Identify which cell holds the provided text, then report its [x, y] central coordinate. 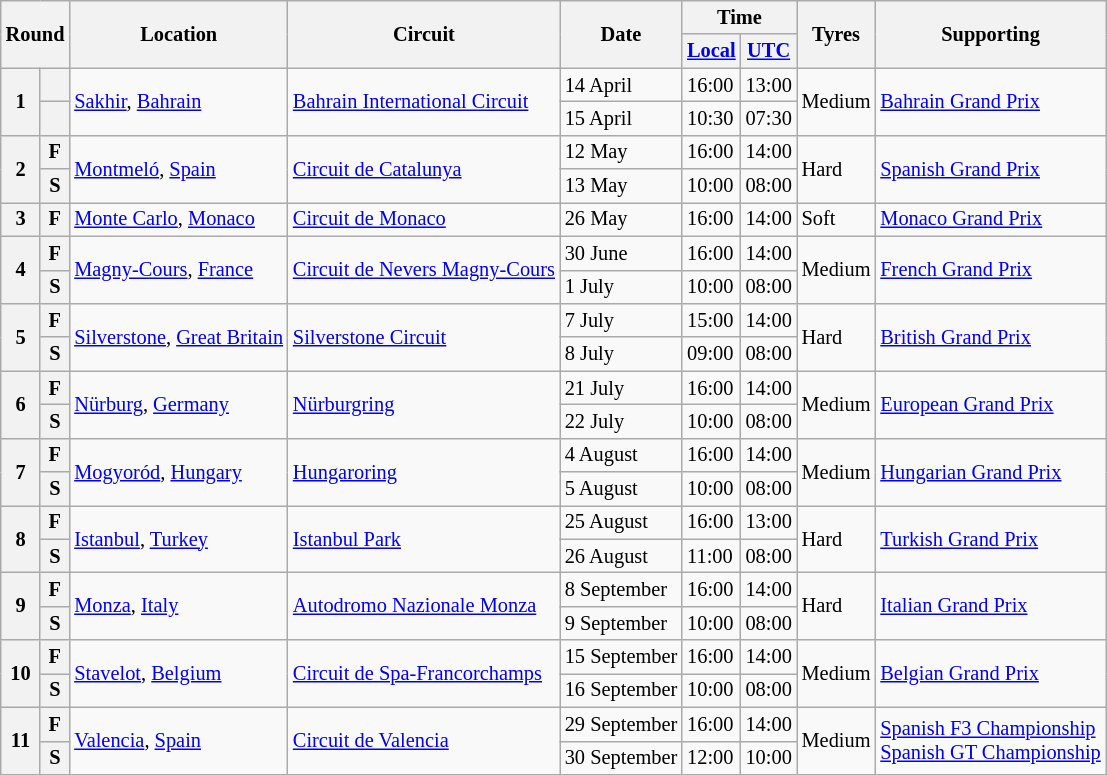
Date [621, 34]
13 May [621, 186]
Mogyoród, Hungary [178, 472]
Bahrain International Circuit [424, 102]
10 [20, 674]
22 July [621, 421]
4 [20, 270]
15 September [621, 657]
Monte Carlo, Monaco [178, 219]
11:00 [711, 556]
Round [36, 34]
3 [20, 219]
5 August [621, 489]
9 [20, 606]
European Grand Prix [990, 404]
14 April [621, 85]
5 [20, 336]
Time [739, 17]
11 [20, 740]
UTC [769, 51]
Location [178, 34]
Circuit de Spa-Francorchamps [424, 674]
2 [20, 168]
Spanish Grand Prix [990, 168]
Hungaroring [424, 472]
Nürburg, Germany [178, 404]
Tyres [836, 34]
8 September [621, 589]
Circuit de Monaco [424, 219]
26 August [621, 556]
8 [20, 538]
French Grand Prix [990, 270]
Turkish Grand Prix [990, 538]
Silverstone, Great Britain [178, 336]
Nürburgring [424, 404]
10:30 [711, 118]
29 September [621, 724]
09:00 [711, 354]
30 September [621, 758]
30 June [621, 253]
7 July [621, 320]
12:00 [711, 758]
Supporting [990, 34]
Istanbul Park [424, 538]
Silverstone Circuit [424, 336]
25 August [621, 522]
1 July [621, 287]
1 [20, 102]
Circuit de Catalunya [424, 168]
21 July [621, 388]
8 July [621, 354]
Bahrain Grand Prix [990, 102]
Belgian Grand Prix [990, 674]
6 [20, 404]
Stavelot, Belgium [178, 674]
15:00 [711, 320]
Hungarian Grand Prix [990, 472]
Circuit de Valencia [424, 740]
15 April [621, 118]
16 September [621, 690]
7 [20, 472]
Istanbul, Turkey [178, 538]
Soft [836, 219]
Autodromo Nazionale Monza [424, 606]
07:30 [769, 118]
Montmeló, Spain [178, 168]
4 August [621, 455]
12 May [621, 152]
Magny-Cours, France [178, 270]
9 September [621, 623]
Monaco Grand Prix [990, 219]
British Grand Prix [990, 336]
Circuit [424, 34]
26 May [621, 219]
Italian Grand Prix [990, 606]
Spanish F3 ChampionshipSpanish GT Championship [990, 740]
Local [711, 51]
Circuit de Nevers Magny-Cours [424, 270]
Monza, Italy [178, 606]
Sakhir, Bahrain [178, 102]
Valencia, Spain [178, 740]
